Scan for the cell matching the given text and deliver its (X, Y) coordinate at center. 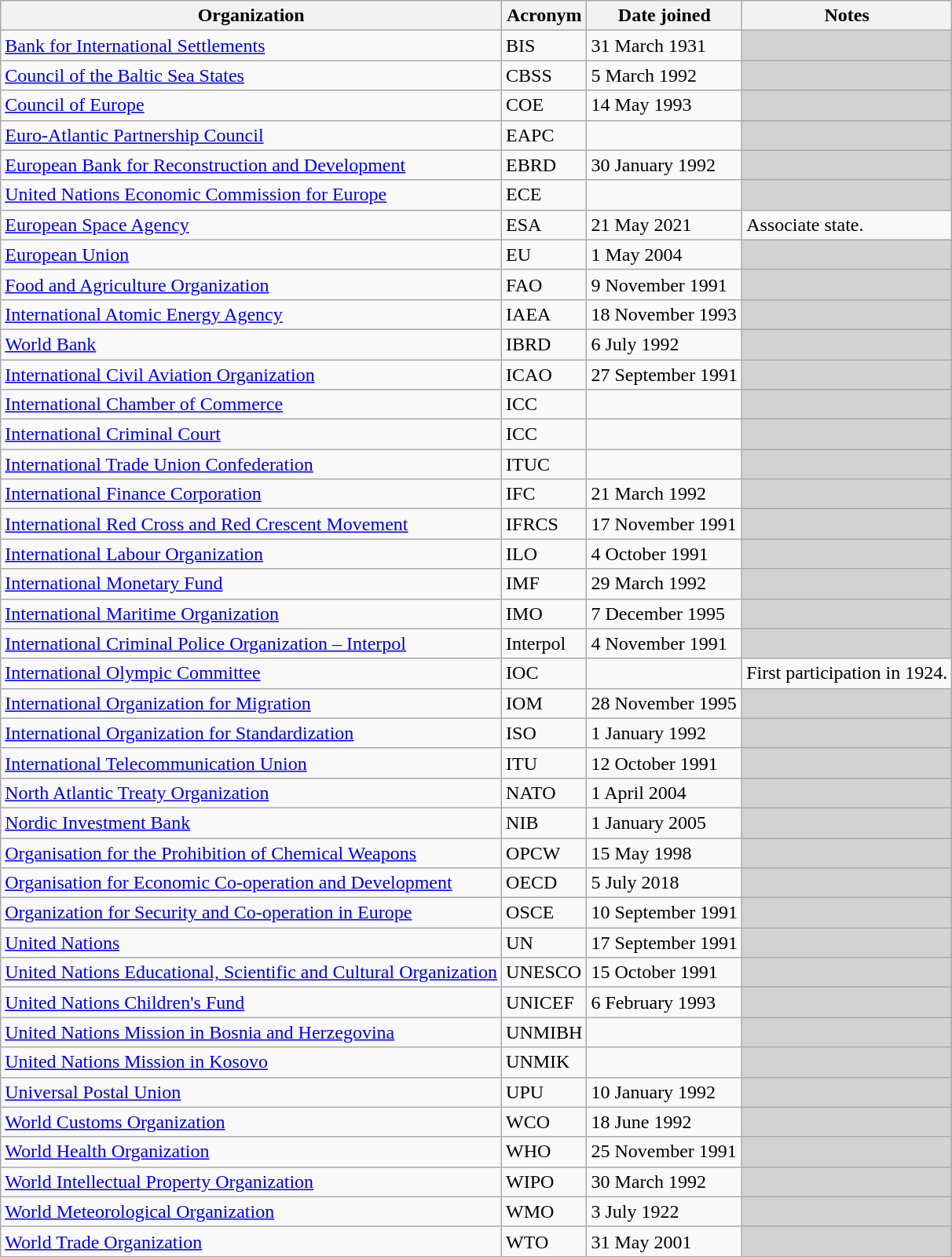
World Health Organization (251, 1152)
CBSS (544, 75)
International Red Cross and Red Crescent Movement (251, 524)
International Organization for Standardization (251, 733)
International Criminal Court (251, 434)
WHO (544, 1152)
United Nations Mission in Kosovo (251, 1062)
FAO (544, 284)
18 November 1993 (665, 314)
9 November 1991 (665, 284)
UN (544, 943)
IAEA (544, 314)
NIB (544, 823)
OPCW (544, 852)
World Bank (251, 344)
UNESCO (544, 973)
27 September 1991 (665, 375)
International Criminal Police Organization – Interpol (251, 643)
International Atomic Energy Agency (251, 314)
IBRD (544, 344)
18 June 1992 (665, 1122)
International Organization for Migration (251, 703)
NATO (544, 793)
International Finance Corporation (251, 494)
Organization for Security and Co-operation in Europe (251, 913)
ICAO (544, 375)
ECE (544, 195)
Bank for International Settlements (251, 46)
International Chamber of Commerce (251, 405)
BIS (544, 46)
United Nations Children's Fund (251, 1002)
EAPC (544, 135)
1 January 1992 (665, 733)
EU (544, 255)
ISO (544, 733)
International Monetary Fund (251, 584)
IMO (544, 614)
World Trade Organization (251, 1241)
5 July 2018 (665, 883)
Food and Agriculture Organization (251, 284)
1 April 2004 (665, 793)
31 March 1931 (665, 46)
COE (544, 105)
UNICEF (544, 1002)
WMO (544, 1211)
6 July 1992 (665, 344)
European Union (251, 255)
21 March 1992 (665, 494)
United Nations Educational, Scientific and Cultural Organization (251, 973)
5 March 1992 (665, 75)
ITUC (544, 464)
IFRCS (544, 524)
Council of the Baltic Sea States (251, 75)
European Space Agency (251, 225)
25 November 1991 (665, 1152)
14 May 1993 (665, 105)
OECD (544, 883)
United Nations Mission in Bosnia and Herzegovina (251, 1032)
31 May 2001 (665, 1241)
Council of Europe (251, 105)
Euro-Atlantic Partnership Council (251, 135)
10 January 1992 (665, 1092)
Acronym (544, 16)
First participation in 1924. (847, 673)
4 November 1991 (665, 643)
ESA (544, 225)
Organization (251, 16)
WTO (544, 1241)
7 December 1995 (665, 614)
15 May 1998 (665, 852)
WIPO (544, 1182)
United Nations (251, 943)
UNMIBH (544, 1032)
Organisation for Economic Co-operation and Development (251, 883)
1 May 2004 (665, 255)
ITU (544, 763)
International Trade Union Confederation (251, 464)
Interpol (544, 643)
IOC (544, 673)
International Olympic Committee (251, 673)
Notes (847, 16)
International Civil Aviation Organization (251, 375)
UNMIK (544, 1062)
IFC (544, 494)
WCO (544, 1122)
World Meteorological Organization (251, 1211)
30 March 1992 (665, 1182)
IOM (544, 703)
12 October 1991 (665, 763)
30 January 1992 (665, 165)
North Atlantic Treaty Organization (251, 793)
World Customs Organization (251, 1122)
21 May 2021 (665, 225)
28 November 1995 (665, 703)
ILO (544, 554)
17 September 1991 (665, 943)
International Maritime Organization (251, 614)
6 February 1993 (665, 1002)
International Labour Organization (251, 554)
15 October 1991 (665, 973)
Nordic Investment Bank (251, 823)
3 July 1922 (665, 1211)
1 January 2005 (665, 823)
Date joined (665, 16)
United Nations Economic Commission for Europe (251, 195)
World Intellectual Property Organization (251, 1182)
17 November 1991 (665, 524)
European Bank for Reconstruction and Development (251, 165)
EBRD (544, 165)
UPU (544, 1092)
10 September 1991 (665, 913)
Associate state. (847, 225)
Universal Postal Union (251, 1092)
OSCE (544, 913)
29 March 1992 (665, 584)
4 October 1991 (665, 554)
Organisation for the Prohibition of Chemical Weapons (251, 852)
International Telecommunication Union (251, 763)
IMF (544, 584)
